Search for the cell housing the specified text and yield its (x, y) center coordinate. 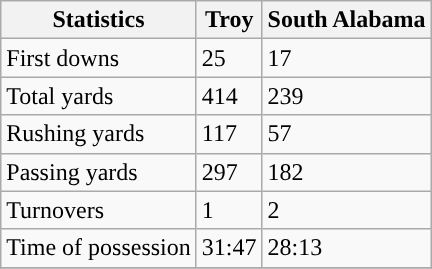
South Alabama (346, 20)
17 (346, 58)
414 (229, 96)
Total yards (99, 96)
57 (346, 134)
Passing yards (99, 172)
28:13 (346, 248)
297 (229, 172)
239 (346, 96)
117 (229, 134)
First downs (99, 58)
Rushing yards (99, 134)
Troy (229, 20)
25 (229, 58)
2 (346, 210)
Time of possession (99, 248)
Statistics (99, 20)
1 (229, 210)
Turnovers (99, 210)
182 (346, 172)
31:47 (229, 248)
